Provide the (X, Y) coordinate of the cell's center where the given text is located.  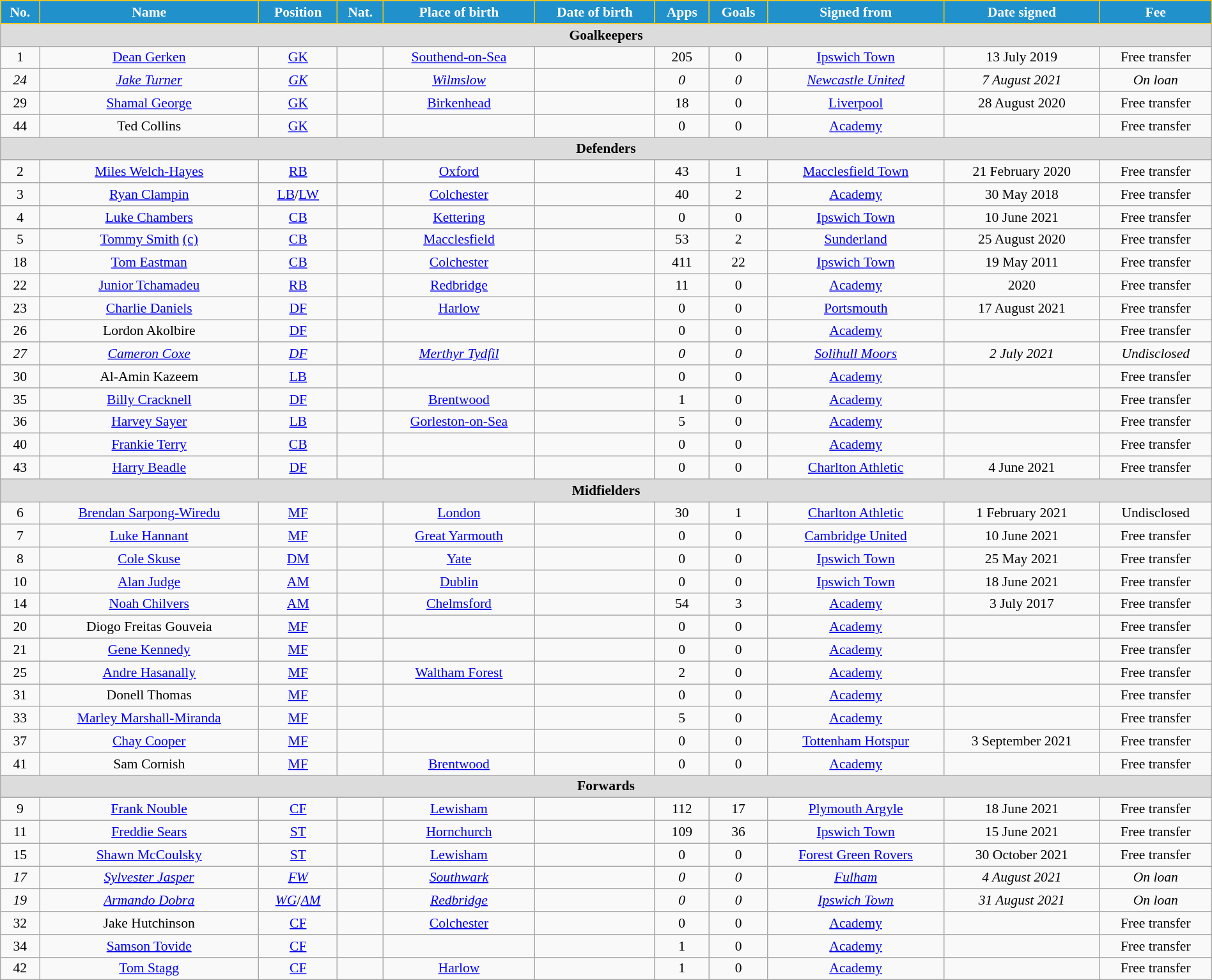
Name (150, 12)
Andre Hasanally (150, 673)
21 February 2020 (1022, 172)
Date signed (1022, 12)
Fulham (855, 878)
LB/LW (298, 194)
Gorleston-on-Sea (459, 422)
Diogo Freitas Gouveia (150, 627)
Chay Cooper (150, 741)
Cameron Coxe (150, 354)
Lordon Akolbire (150, 331)
32 (20, 923)
30 May 2018 (1022, 194)
Midfielders (606, 490)
Merthyr Tydfil (459, 354)
31 August 2021 (1022, 901)
Brendan Sarpong-Wiredu (150, 513)
Jake Hutchinson (150, 923)
411 (681, 263)
London (459, 513)
Samson Tovide (150, 946)
10 (20, 582)
26 (20, 331)
Junior Tchamadeu (150, 286)
Luke Chambers (150, 217)
35 (20, 400)
Fee (1156, 12)
Waltham Forest (459, 673)
28 August 2020 (1022, 104)
Frankie Terry (150, 445)
7 (20, 536)
No. (20, 12)
19 (20, 901)
Oxford (459, 172)
21 (20, 650)
Ryan Clampin (150, 194)
Harvey Sayer (150, 422)
1 February 2021 (1022, 513)
109 (681, 832)
Apps (681, 12)
Luke Hannant (150, 536)
4 June 2021 (1022, 468)
9 (20, 809)
Donell Thomas (150, 696)
205 (681, 58)
7 August 2021 (1022, 81)
Marley Marshall-Miranda (150, 719)
29 (20, 104)
Harry Beadle (150, 468)
Newcastle United (855, 81)
Macclesfield Town (855, 172)
Forest Green Rovers (855, 855)
25 May 2021 (1022, 559)
3 July 2017 (1022, 604)
Tottenham Hotspur (855, 741)
15 (20, 855)
Cole Skuse (150, 559)
Forwards (606, 786)
15 June 2021 (1022, 832)
8 (20, 559)
54 (681, 604)
Southend-on-Sea (459, 58)
19 May 2011 (1022, 263)
Birkenhead (459, 104)
Date of birth (594, 12)
25 August 2020 (1022, 240)
Place of birth (459, 12)
Shawn McCoulsky (150, 855)
13 July 2019 (1022, 58)
Macclesfield (459, 240)
Ted Collins (150, 126)
Position (298, 12)
33 (20, 719)
Wilmslow (459, 81)
Dublin (459, 582)
2020 (1022, 286)
6 (20, 513)
Nat. (361, 12)
Frank Nouble (150, 809)
Liverpool (855, 104)
23 (20, 308)
53 (681, 240)
31 (20, 696)
20 (20, 627)
34 (20, 946)
41 (20, 764)
Southwark (459, 878)
30 October 2021 (1022, 855)
Tom Eastman (150, 263)
Charlie Daniels (150, 308)
Plymouth Argyle (855, 809)
Cambridge United (855, 536)
Billy Cracknell (150, 400)
Chelmsford (459, 604)
Armando Dobra (150, 901)
44 (20, 126)
2 July 2021 (1022, 354)
Sam Cornish (150, 764)
3 September 2021 (1022, 741)
Sunderland (855, 240)
Miles Welch-Hayes (150, 172)
Jake Turner (150, 81)
Shamal George (150, 104)
Freddie Sears (150, 832)
Tom Stagg (150, 968)
Gene Kennedy (150, 650)
DM (298, 559)
WG/AM (298, 901)
Noah Chilvers (150, 604)
Solihull Moors (855, 354)
Kettering (459, 217)
4 August 2021 (1022, 878)
Great Yarmouth (459, 536)
24 (20, 81)
4 (20, 217)
Portsmouth (855, 308)
25 (20, 673)
112 (681, 809)
FW (298, 878)
Goals (738, 12)
Dean Gerken (150, 58)
27 (20, 354)
Alan Judge (150, 582)
Tommy Smith (c) (150, 240)
Al-Amin Kazeem (150, 377)
Goalkeepers (606, 35)
14 (20, 604)
17 August 2021 (1022, 308)
Yate (459, 559)
37 (20, 741)
Defenders (606, 149)
Hornchurch (459, 832)
Sylvester Jasper (150, 878)
42 (20, 968)
Signed from (855, 12)
